Extract the (x, y) coordinate from the center of the cell holding the provided text.  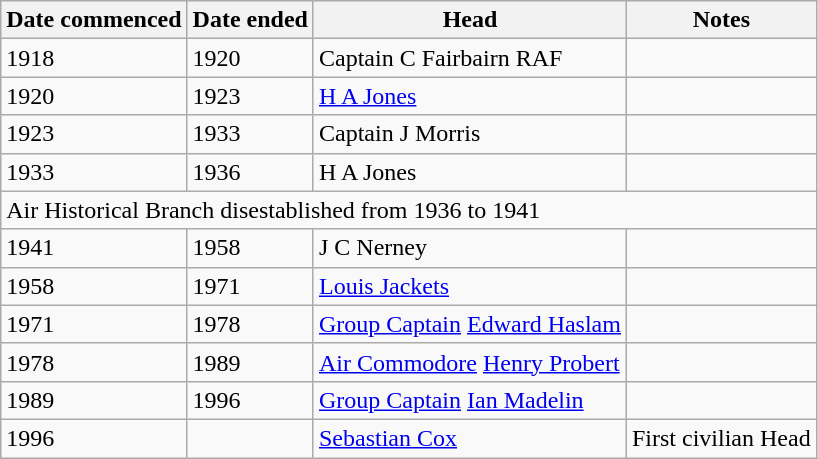
Louis Jackets (470, 286)
Group Captain Edward Haslam (470, 324)
Date commenced (94, 20)
Head (470, 20)
Air Commodore Henry Probert (470, 362)
1918 (94, 58)
Air Historical Branch disestablished from 1936 to 1941 (408, 210)
Captain C Fairbairn RAF (470, 58)
J C Nerney (470, 248)
Notes (721, 20)
Sebastian Cox (470, 438)
1936 (250, 172)
Date ended (250, 20)
Captain J Morris (470, 134)
Group Captain Ian Madelin (470, 400)
1941 (94, 248)
First civilian Head (721, 438)
